Scan for the cell matching the given text and deliver its (x, y) coordinate at center. 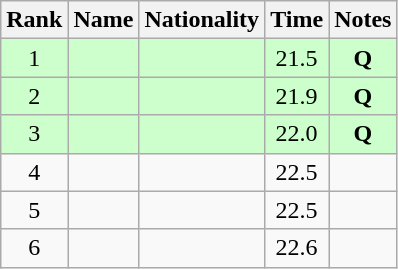
21.9 (297, 96)
3 (34, 134)
Notes (363, 20)
Rank (34, 20)
2 (34, 96)
5 (34, 210)
22.0 (297, 134)
Time (297, 20)
21.5 (297, 58)
6 (34, 248)
1 (34, 58)
Nationality (202, 20)
Name (104, 20)
4 (34, 172)
22.6 (297, 248)
